Detect which cell encompasses the target text, then output its (X, Y) center coordinate. 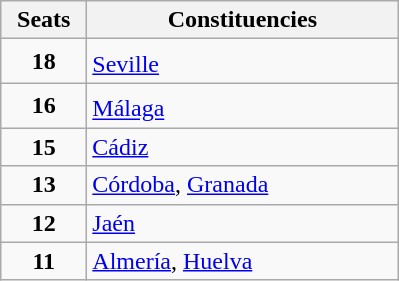
18 (44, 62)
Seats (44, 20)
15 (44, 147)
Málaga (242, 106)
12 (44, 223)
Córdoba, Granada (242, 185)
13 (44, 185)
Seville (242, 62)
Jaén (242, 223)
16 (44, 106)
Cádiz (242, 147)
Almería, Huelva (242, 261)
Constituencies (242, 20)
11 (44, 261)
